Detect which cell encompasses the target text, then output its [x, y] center coordinate. 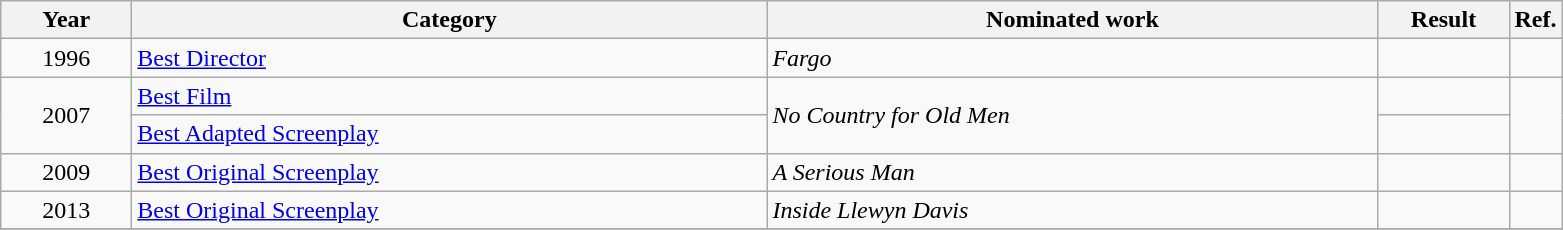
Fargo [1072, 58]
A Serious Man [1072, 172]
Ref. [1536, 20]
Year [66, 20]
2007 [66, 115]
Result [1444, 20]
Category [450, 20]
Best Director [450, 58]
No Country for Old Men [1072, 115]
2009 [66, 172]
1996 [66, 58]
Inside Llewyn Davis [1072, 210]
Best Adapted Screenplay [450, 134]
2013 [66, 210]
Nominated work [1072, 20]
Best Film [450, 96]
